Search for the cell housing the specified text and yield its (x, y) center coordinate. 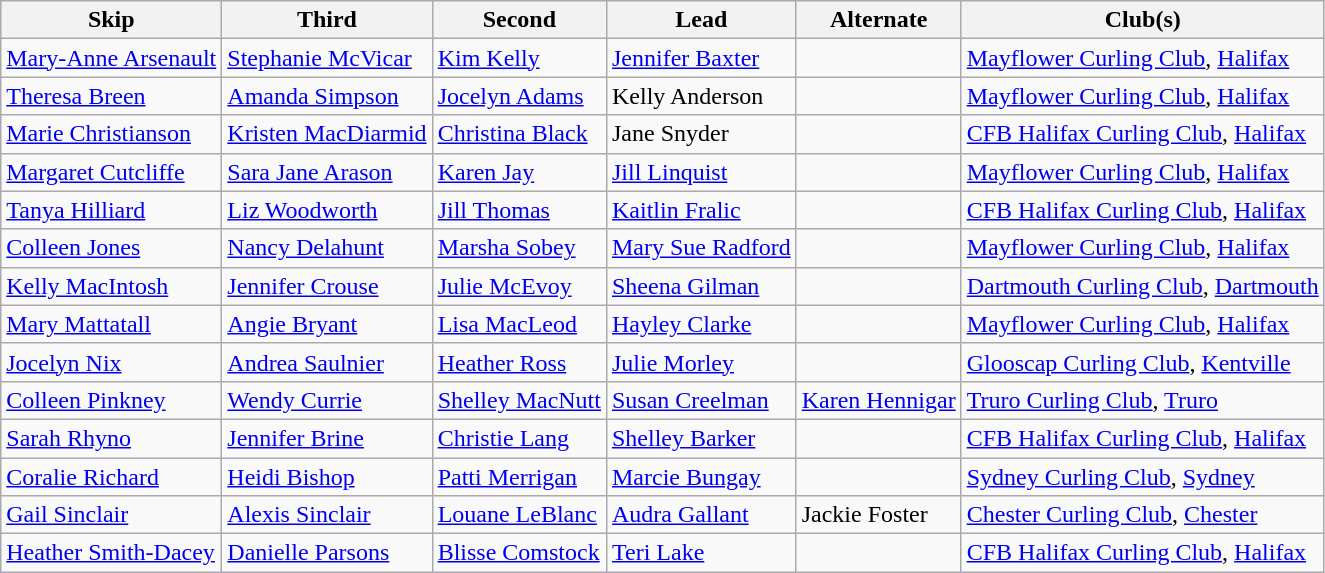
Angie Bryant (327, 324)
Mary-Anne Arsenault (112, 58)
Liz Woodworth (327, 210)
Christina Black (519, 134)
Truro Curling Club, Truro (1142, 400)
Heidi Bishop (327, 477)
Tanya Hilliard (112, 210)
Shelley MacNutt (519, 400)
Sarah Rhyno (112, 438)
Kristen MacDiarmid (327, 134)
Andrea Saulnier (327, 362)
Christie Lang (519, 438)
Alternate (878, 20)
Sheena Gilman (701, 286)
Colleen Jones (112, 248)
Jackie Foster (878, 515)
Kelly Anderson (701, 96)
Kaitlin Fralic (701, 210)
Patti Merrigan (519, 477)
Nancy Delahunt (327, 248)
Marsha Sobey (519, 248)
Theresa Breen (112, 96)
Danielle Parsons (327, 553)
Coralie Richard (112, 477)
Susan Creelman (701, 400)
Julie McEvoy (519, 286)
Skip (112, 20)
Heather Ross (519, 362)
Chester Curling Club, Chester (1142, 515)
Mary Sue Radford (701, 248)
Kim Kelly (519, 58)
Kelly MacIntosh (112, 286)
Jennifer Baxter (701, 58)
Alexis Sinclair (327, 515)
Glooscap Curling Club, Kentville (1142, 362)
Louane LeBlanc (519, 515)
Sydney Curling Club, Sydney (1142, 477)
Lead (701, 20)
Jill Thomas (519, 210)
Third (327, 20)
Teri Lake (701, 553)
Marcie Bungay (701, 477)
Club(s) (1142, 20)
Jocelyn Nix (112, 362)
Dartmouth Curling Club, Dartmouth (1142, 286)
Sara Jane Arason (327, 172)
Julie Morley (701, 362)
Lisa MacLeod (519, 324)
Hayley Clarke (701, 324)
Shelley Barker (701, 438)
Margaret Cutcliffe (112, 172)
Jill Linquist (701, 172)
Jennifer Crouse (327, 286)
Colleen Pinkney (112, 400)
Jane Snyder (701, 134)
Marie Christianson (112, 134)
Gail Sinclair (112, 515)
Second (519, 20)
Stephanie McVicar (327, 58)
Blisse Comstock (519, 553)
Jennifer Brine (327, 438)
Jocelyn Adams (519, 96)
Karen Hennigar (878, 400)
Audra Gallant (701, 515)
Mary Mattatall (112, 324)
Karen Jay (519, 172)
Wendy Currie (327, 400)
Amanda Simpson (327, 96)
Heather Smith-Dacey (112, 553)
